Find where the given text appears and provide that cell's center as (X, Y) coordinate. 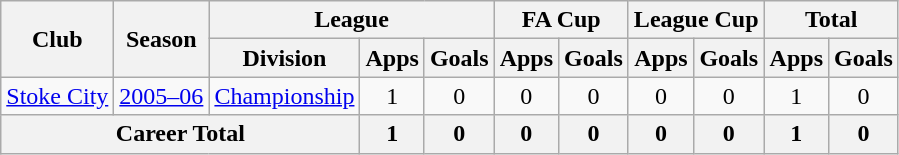
Total (831, 20)
Division (284, 58)
Club (58, 39)
Championship (284, 96)
League Cup (696, 20)
FA Cup (561, 20)
Season (162, 39)
Stoke City (58, 96)
League (352, 20)
Career Total (180, 134)
2005–06 (162, 96)
